Search for the cell housing the specified text and yield its [X, Y] center coordinate. 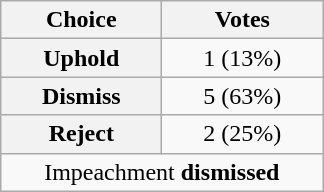
Reject [82, 134]
5 (63%) [242, 96]
Dismiss [82, 96]
Impeachment dismissed [162, 172]
Votes [242, 20]
2 (25%) [242, 134]
Choice [82, 20]
Uphold [82, 58]
1 (13%) [242, 58]
